Scan for the cell matching the given text and deliver its (x, y) coordinate at center. 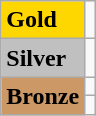
Gold (43, 20)
Silver (43, 58)
Bronze (43, 96)
